Return the (X, Y) coordinate for the center point of the cell that contains the specified text.  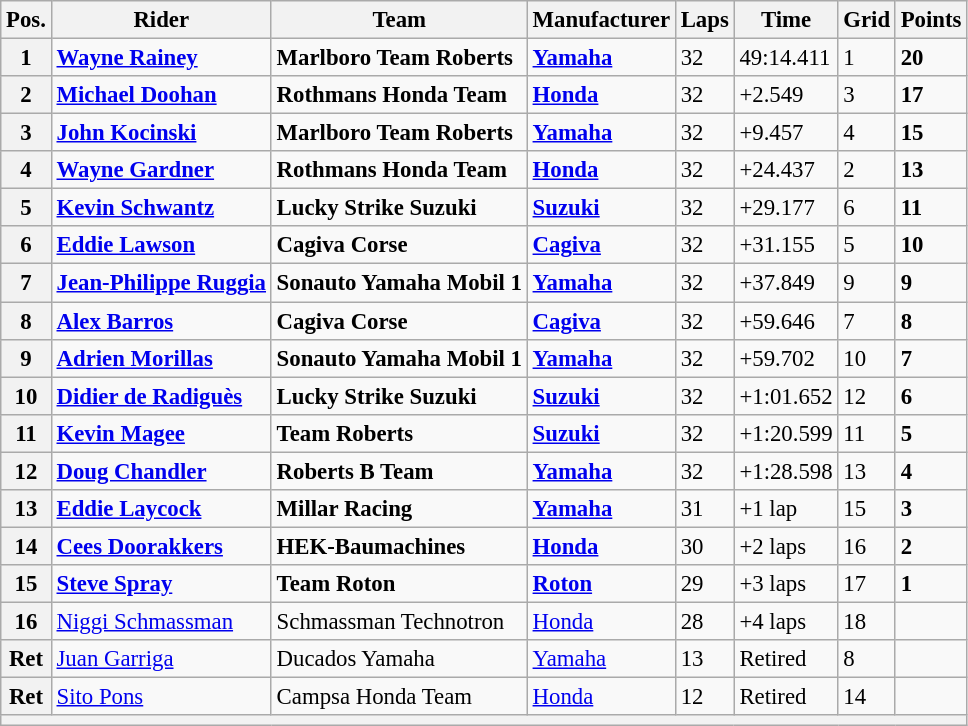
Team (399, 20)
+59.702 (786, 358)
+37.849 (786, 283)
Rider (161, 20)
+9.457 (786, 133)
Grid (866, 20)
Eddie Lawson (161, 245)
31 (704, 509)
Laps (704, 20)
49:14.411 (786, 58)
18 (866, 621)
+1:28.598 (786, 471)
Didier de Radiguès (161, 396)
+59.646 (786, 321)
Wayne Rainey (161, 58)
Kevin Magee (161, 433)
20 (930, 58)
HEK-Baumachines (399, 546)
Time (786, 20)
+24.437 (786, 170)
Schmassman Technotron (399, 621)
Doug Chandler (161, 471)
Wayne Gardner (161, 170)
Points (930, 20)
29 (704, 584)
+2.549 (786, 95)
Team Roton (399, 584)
Niggi Schmassman (161, 621)
Roberts B Team (399, 471)
+31.155 (786, 245)
Juan Garriga (161, 659)
+1:01.652 (786, 396)
Sito Pons (161, 697)
Roton (601, 584)
Steve Spray (161, 584)
Millar Racing (399, 509)
Jean-Philippe Ruggia (161, 283)
Michael Doohan (161, 95)
+2 laps (786, 546)
+4 laps (786, 621)
Manufacturer (601, 20)
Pos. (26, 20)
John Kocinski (161, 133)
Team Roberts (399, 433)
+1 lap (786, 509)
Cees Doorakkers (161, 546)
Eddie Laycock (161, 509)
+1:20.599 (786, 433)
Kevin Schwantz (161, 208)
28 (704, 621)
Alex Barros (161, 321)
Ducados Yamaha (399, 659)
Adrien Morillas (161, 358)
30 (704, 546)
+29.177 (786, 208)
+3 laps (786, 584)
Campsa Honda Team (399, 697)
